Identify which cell holds the provided text, then report its [x, y] central coordinate. 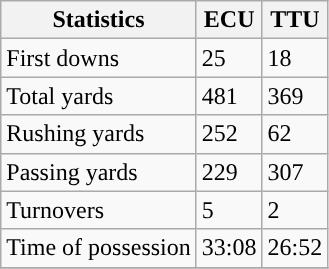
25 [229, 58]
18 [295, 58]
TTU [295, 20]
2 [295, 210]
Rushing yards [99, 134]
5 [229, 210]
33:08 [229, 248]
Passing yards [99, 172]
26:52 [295, 248]
First downs [99, 58]
ECU [229, 20]
369 [295, 96]
229 [229, 172]
Total yards [99, 96]
62 [295, 134]
252 [229, 134]
Statistics [99, 20]
Time of possession [99, 248]
Turnovers [99, 210]
307 [295, 172]
481 [229, 96]
